Extract the (X, Y) coordinate from the center of the cell holding the provided text.  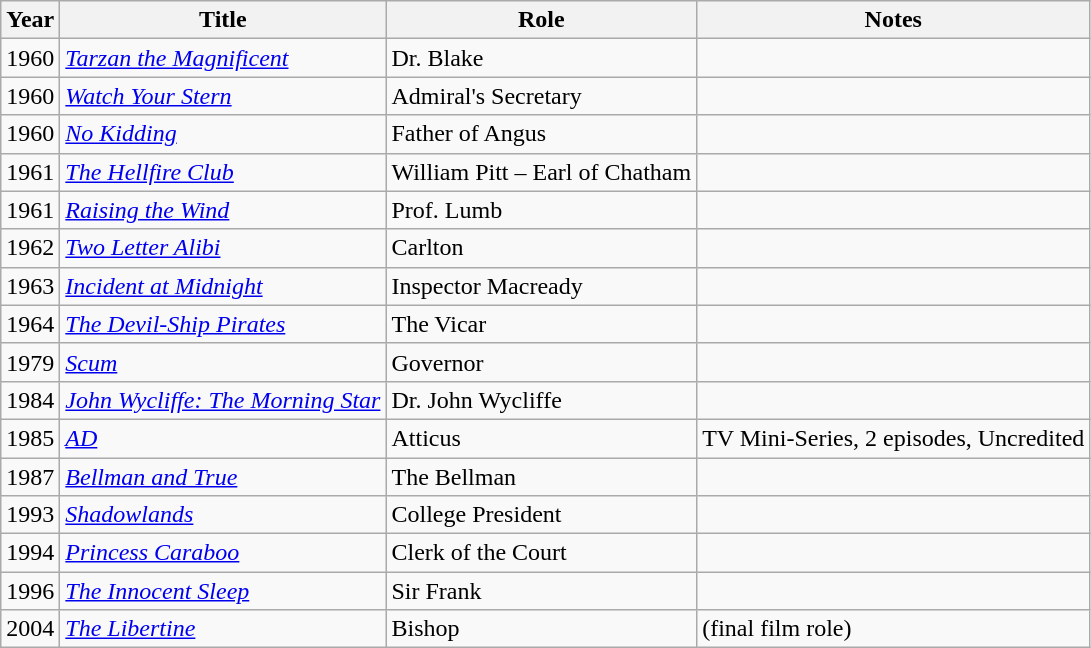
Carlton (542, 248)
Shadowlands (223, 515)
Inspector Macready (542, 286)
College President (542, 515)
Tarzan the Magnificent (223, 58)
Scum (223, 362)
The Vicar (542, 324)
Princess Caraboo (223, 553)
1984 (30, 400)
Title (223, 20)
Admiral's Secretary (542, 96)
Year (30, 20)
Bishop (542, 629)
1994 (30, 553)
1987 (30, 477)
Father of Angus (542, 134)
Sir Frank (542, 591)
Dr. John Wycliffe (542, 400)
Governor (542, 362)
Incident at Midnight (223, 286)
Notes (894, 20)
Dr. Blake (542, 58)
2004 (30, 629)
Watch Your Stern (223, 96)
John Wycliffe: The Morning Star (223, 400)
The Innocent Sleep (223, 591)
TV Mini-Series, 2 episodes, Uncredited (894, 438)
1962 (30, 248)
1993 (30, 515)
1985 (30, 438)
Bellman and True (223, 477)
William Pitt – Earl of Chatham (542, 172)
Two Letter Alibi (223, 248)
Role (542, 20)
1963 (30, 286)
The Hellfire Club (223, 172)
Atticus (542, 438)
Clerk of the Court (542, 553)
Raising the Wind (223, 210)
The Devil-Ship Pirates (223, 324)
Prof. Lumb (542, 210)
(final film role) (894, 629)
AD (223, 438)
The Libertine (223, 629)
1964 (30, 324)
1979 (30, 362)
1996 (30, 591)
The Bellman (542, 477)
No Kidding (223, 134)
